Output the (x, y) coordinate of the center of the cell containing the given text.  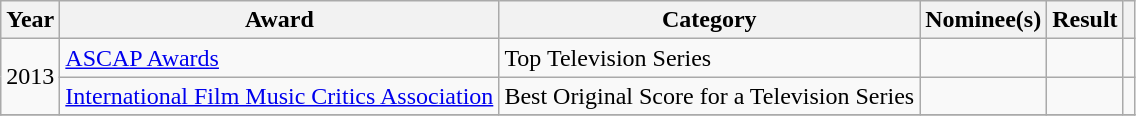
Result (1085, 20)
ASCAP Awards (280, 58)
2013 (30, 77)
Nominee(s) (984, 20)
Category (710, 20)
International Film Music Critics Association (280, 96)
Year (30, 20)
Best Original Score for a Television Series (710, 96)
Top Television Series (710, 58)
Award (280, 20)
